Pinpoint the cell where the given text exists, returning its [X, Y] midpoint coordinate. 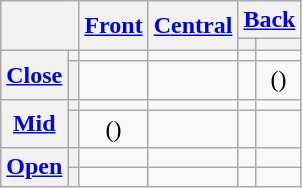
Mid [34, 124]
Open [34, 167]
Back [270, 20]
Central [193, 26]
Front [114, 26]
Close [34, 74]
